Locate the cell with the specified text and output its [X, Y] center coordinate. 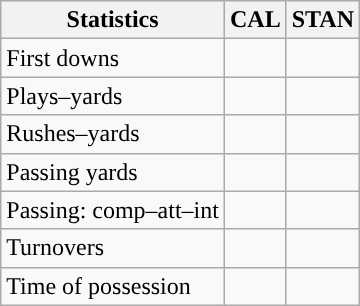
Rushes–yards [113, 134]
CAL [255, 20]
Passing: comp–att–int [113, 210]
Passing yards [113, 172]
Turnovers [113, 248]
Plays–yards [113, 96]
First downs [113, 58]
Time of possession [113, 286]
Statistics [113, 20]
STAN [322, 20]
